Locate the cell with the specified text and output its [X, Y] center coordinate. 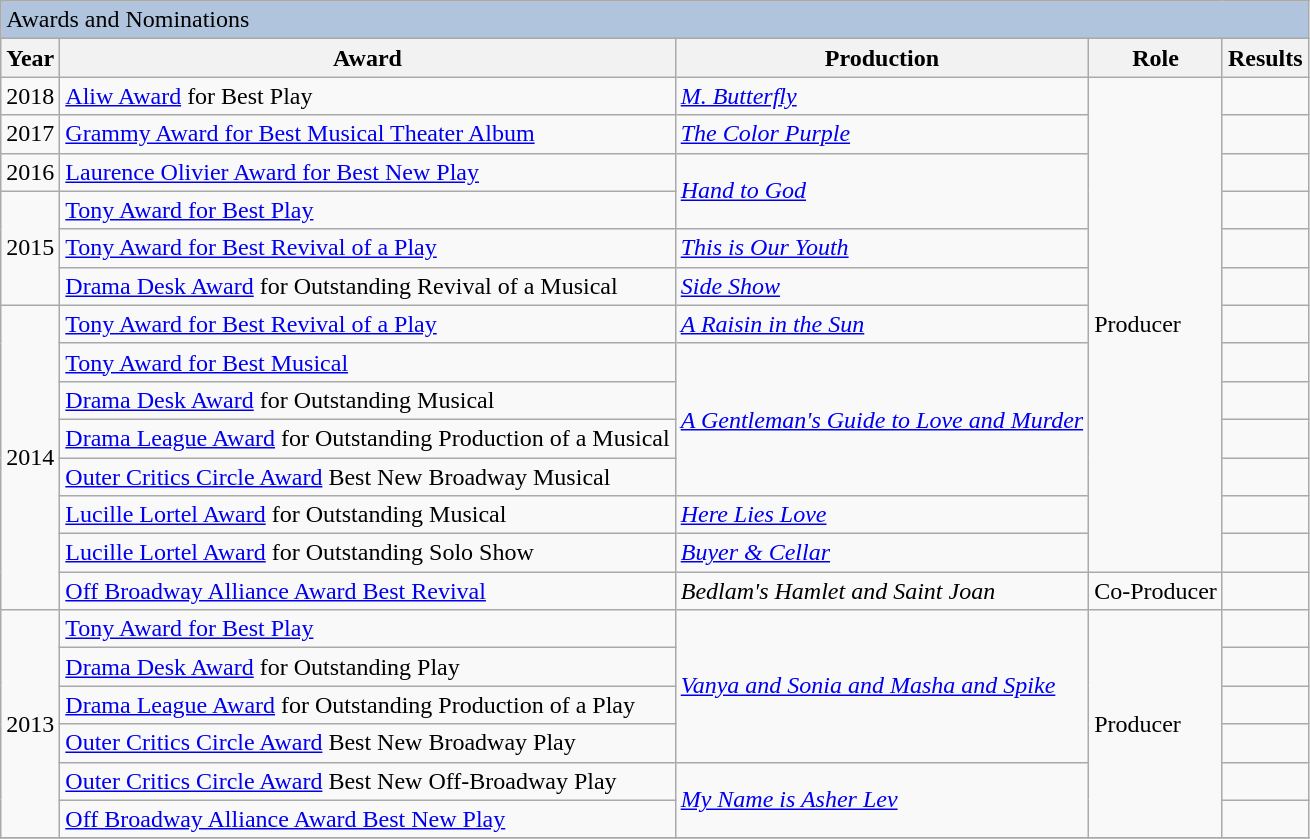
M. Butterfly [882, 96]
The Color Purple [882, 134]
2013 [30, 724]
2015 [30, 248]
Co-Producer [1156, 591]
Here Lies Love [882, 515]
Laurence Olivier Award for Best New Play [368, 172]
Buyer & Cellar [882, 553]
Role [1156, 58]
Year [30, 58]
Vanya and Sonia and Masha and Spike [882, 686]
This is Our Youth [882, 248]
Outer Critics Circle Award Best New Off-Broadway Play [368, 781]
Outer Critics Circle Award Best New Broadway Play [368, 743]
Grammy Award for Best Musical Theater Album [368, 134]
Awards and Nominations [654, 20]
Hand to God [882, 191]
2017 [30, 134]
Lucille Lortel Award for Outstanding Musical [368, 515]
My Name is Asher Lev [882, 800]
Bedlam's Hamlet and Saint Joan [882, 591]
Drama League Award for Outstanding Production of a Play [368, 705]
Lucille Lortel Award for Outstanding Solo Show [368, 553]
Drama Desk Award for Outstanding Revival of a Musical [368, 286]
Off Broadway Alliance Award Best Revival [368, 591]
A Gentleman's Guide to Love and Murder [882, 419]
Off Broadway Alliance Award Best New Play [368, 819]
Drama Desk Award for Outstanding Musical [368, 400]
Results [1265, 58]
Tony Award for Best Musical [368, 362]
2016 [30, 172]
Side Show [882, 286]
Production [882, 58]
2018 [30, 96]
Aliw Award for Best Play [368, 96]
Outer Critics Circle Award Best New Broadway Musical [368, 477]
Drama Desk Award for Outstanding Play [368, 667]
A Raisin in the Sun [882, 324]
Drama League Award for Outstanding Production of a Musical [368, 438]
Award [368, 58]
2014 [30, 457]
